Identify which cell holds the provided text, then report its [x, y] central coordinate. 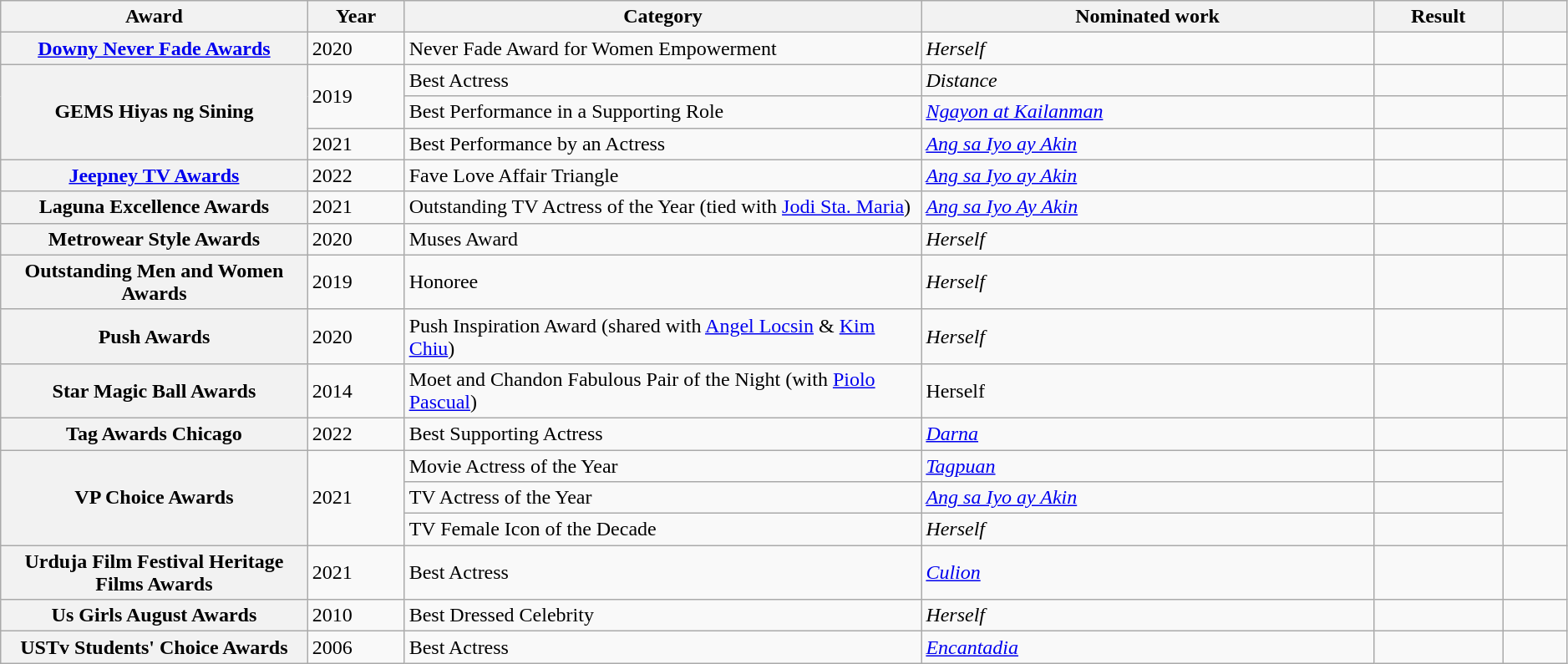
Fave Love Affair Triangle [663, 175]
Culion [1148, 573]
2010 [356, 616]
Push Inspiration Award (shared with Angel Locsin & Kim Chiu) [663, 336]
2014 [356, 391]
2006 [356, 647]
Distance [1148, 80]
Best Performance by an Actress [663, 144]
Outstanding Men and Women Awards [154, 282]
Tag Awards Chicago [154, 433]
Category [663, 17]
Result [1439, 17]
GEMS Hiyas ng Sining [154, 112]
TV Actress of the Year [663, 498]
Laguna Excellence Awards [154, 207]
Darna [1148, 433]
Never Fade Award for Women Empowerment [663, 48]
Best Performance in a Supporting Role [663, 112]
Jeepney TV Awards [154, 175]
Honoree [663, 282]
Tagpuan [1148, 465]
Outstanding TV Actress of the Year (tied with Jodi Sta. Maria) [663, 207]
Best Dressed Celebrity [663, 616]
Year [356, 17]
Ngayon at Kailanman [1148, 112]
Push Awards [154, 336]
USTv Students' Choice Awards [154, 647]
Nominated work [1148, 17]
Star Magic Ball Awards [154, 391]
Metrowear Style Awards [154, 239]
Award [154, 17]
TV Female Icon of the Decade [663, 530]
VP Choice Awards [154, 497]
Ang sa Iyo Ay Akin [1148, 207]
Us Girls August Awards [154, 616]
Muses Award [663, 239]
Movie Actress of the Year [663, 465]
Encantadia [1148, 647]
Best Supporting Actress [663, 433]
Moet and Chandon Fabulous Pair of the Night (with Piolo Pascual) [663, 391]
Downy Never Fade Awards [154, 48]
Urduja Film Festival Heritage Films Awards [154, 573]
